Search for the cell housing the specified text and yield its [X, Y] center coordinate. 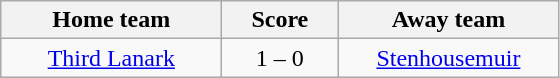
Stenhousemuir [448, 58]
Third Lanark [112, 58]
Away team [448, 20]
1 – 0 [280, 58]
Score [280, 20]
Home team [112, 20]
